Find where the given text appears and provide that cell's center as (X, Y) coordinate. 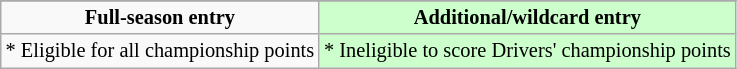
Additional/wildcard entry (528, 17)
* Eligible for all championship points (160, 51)
Full-season entry (160, 17)
* Ineligible to score Drivers' championship points (528, 51)
